Detect which cell encompasses the target text, then output its (X, Y) center coordinate. 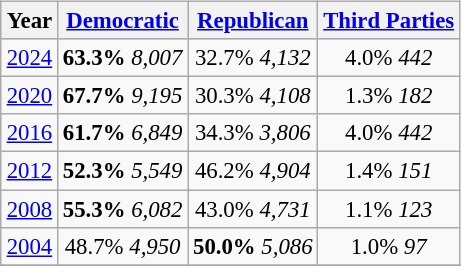
2016 (29, 133)
Democratic (122, 21)
Republican (253, 21)
46.2% 4,904 (253, 171)
55.3% 6,082 (122, 209)
63.3% 8,007 (122, 58)
48.7% 4,950 (122, 246)
52.3% 5,549 (122, 171)
50.0% 5,086 (253, 246)
1.0% 97 (389, 246)
1.4% 151 (389, 171)
2008 (29, 209)
2004 (29, 246)
32.7% 4,132 (253, 58)
43.0% 4,731 (253, 209)
Year (29, 21)
61.7% 6,849 (122, 133)
2012 (29, 171)
2024 (29, 58)
1.3% 182 (389, 96)
34.3% 3,806 (253, 133)
2020 (29, 96)
67.7% 9,195 (122, 96)
30.3% 4,108 (253, 96)
Third Parties (389, 21)
1.1% 123 (389, 209)
